Determine the (X, Y) coordinate at the center of the cell enclosing the given text.  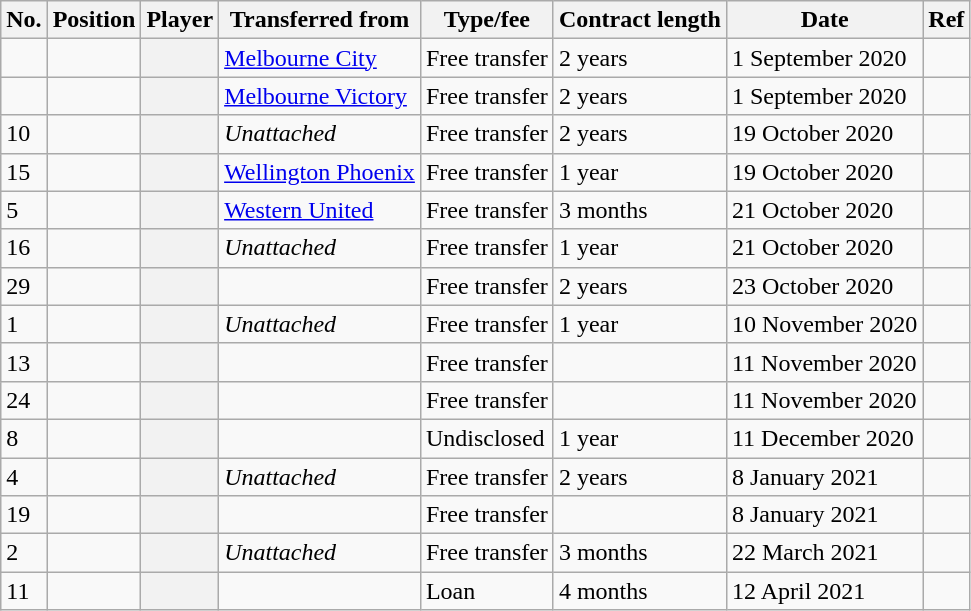
15 (24, 172)
Transferred from (320, 20)
5 (24, 210)
1 (24, 324)
Undisclosed (486, 438)
Melbourne City (320, 58)
Player (180, 20)
10 (24, 134)
Contract length (640, 20)
Position (94, 20)
16 (24, 248)
Ref (946, 20)
23 October 2020 (824, 286)
Western United (320, 210)
2 (24, 553)
4 (24, 477)
No. (24, 20)
4 months (640, 591)
Wellington Phoenix (320, 172)
12 April 2021 (824, 591)
Melbourne Victory (320, 96)
10 November 2020 (824, 324)
29 (24, 286)
Date (824, 20)
22 March 2021 (824, 553)
11 December 2020 (824, 438)
Type/fee (486, 20)
11 (24, 591)
8 (24, 438)
Loan (486, 591)
19 (24, 515)
24 (24, 400)
13 (24, 362)
